Pinpoint the cell where the given text exists, returning its (x, y) midpoint coordinate. 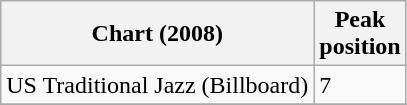
Chart (2008) (158, 34)
US Traditional Jazz (Billboard) (158, 85)
7 (360, 85)
Peakposition (360, 34)
